Scan for the cell matching the given text and deliver its [x, y] coordinate at center. 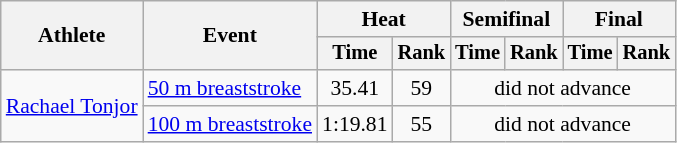
55 [422, 124]
Athlete [72, 36]
59 [422, 88]
Event [230, 36]
35.41 [354, 88]
Rachael Tonjor [72, 106]
Heat [384, 19]
Semifinal [506, 19]
Final [619, 19]
1:19.81 [354, 124]
50 m breaststroke [230, 88]
100 m breaststroke [230, 124]
